Output the [X, Y] coordinate of the center of the cell containing the given text.  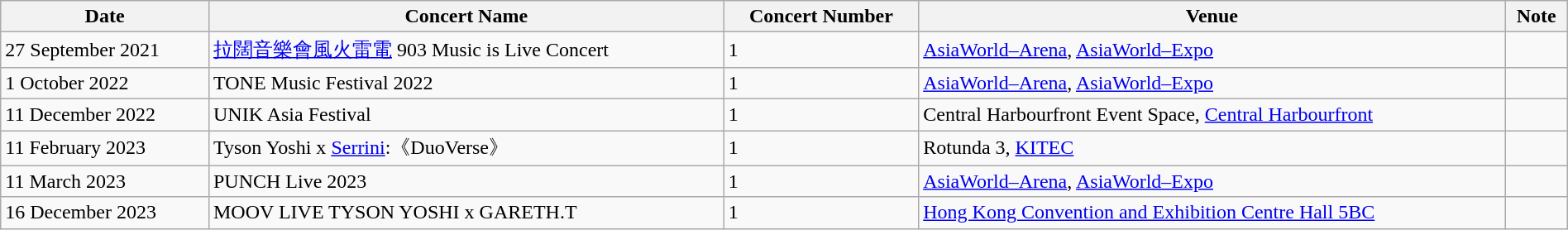
16 December 2023 [105, 213]
Venue [1212, 17]
Hong Kong Convention and Exhibition Centre Hall 5BC [1212, 213]
11 December 2022 [105, 114]
Central Harbourfront Event Space, Central Harbourfront [1212, 114]
11 March 2023 [105, 181]
UNIK Asia Festival [466, 114]
Rotunda 3, KITEC [1212, 149]
11 February 2023 [105, 149]
Concert Name [466, 17]
Tyson Yoshi x Serrini:《DuoVerse》 [466, 149]
拉闊音樂會風火雷電 903 Music is Live Concert [466, 50]
TONE Music Festival 2022 [466, 83]
Note [1537, 17]
MOOV LIVE TYSON YOSHI x GARETH.T [466, 213]
27 September 2021 [105, 50]
1 October 2022 [105, 83]
PUNCH Live 2023 [466, 181]
Date [105, 17]
Concert Number [821, 17]
